From the cell containing the given text, extract its center point as [X, Y] coordinate. 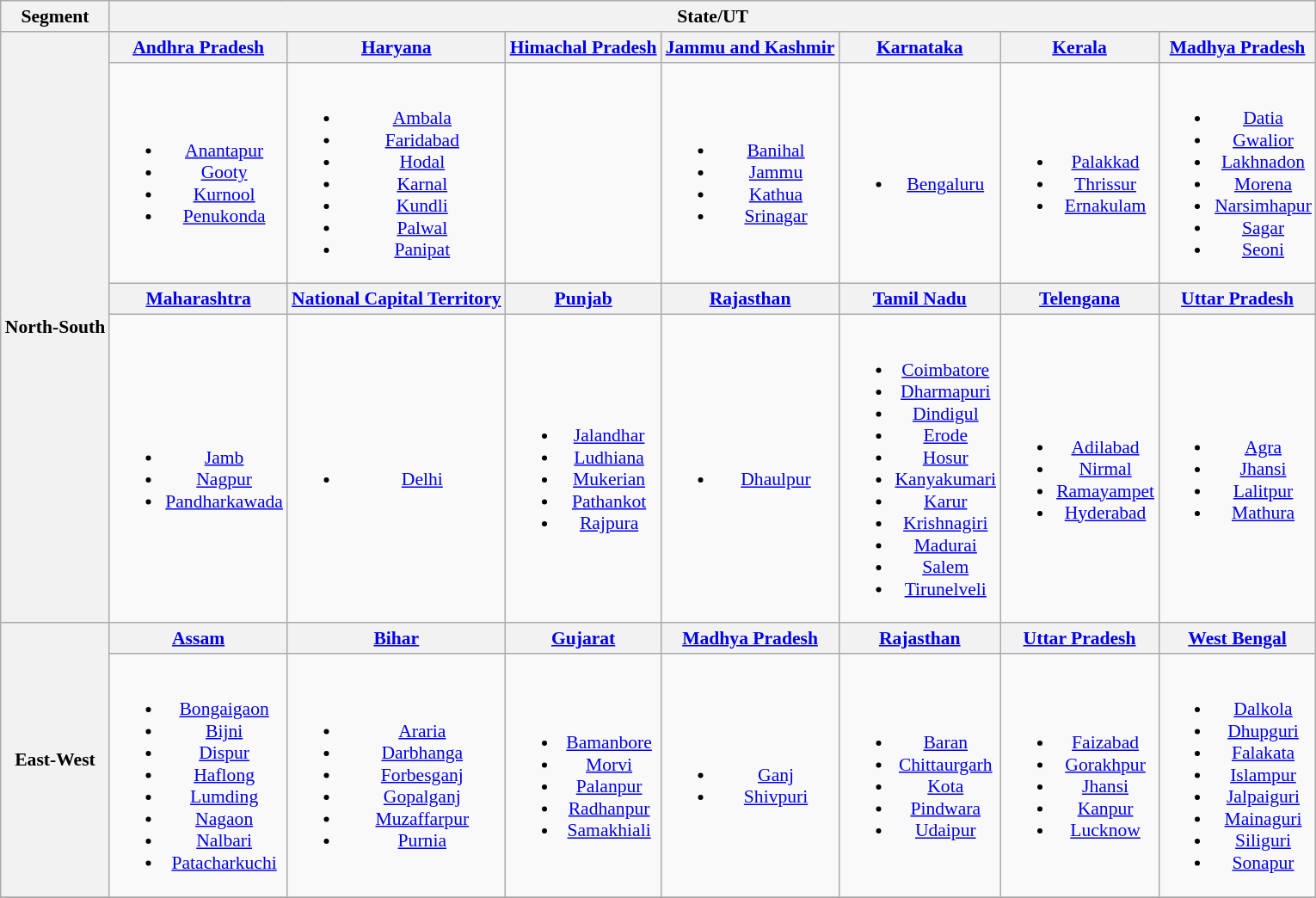
Segment [55, 16]
CoimbatoreDharmapuriDindigulErodeHosurKanyakumariKarurKrishnagiriMaduraiSalemTirunelveli [919, 468]
Bihar [397, 639]
State/UT [712, 16]
Kerala [1079, 47]
FaizabadGorakhpurJhansiKanpurLucknow [1079, 776]
Andhra Pradesh [198, 47]
ArariaDarbhangaForbesganjGopalganjMuzaffarpurPurnia [397, 776]
AnantapurGootyKurnoolPenukonda [198, 172]
GanjShivpuri [750, 776]
BanihalJammuKathuaSrinagar [750, 172]
Telengana [1079, 299]
Karnataka [919, 47]
JambNagpurPandharkawada [198, 468]
East-West [55, 760]
West Bengal [1237, 639]
Tamil Nadu [919, 299]
DatiaGwaliorLakhnadonMorenaNarsimhapurSagarSeoni [1237, 172]
Punjab [583, 299]
BaranChittaurgarhKotaPindwaraUdaipur [919, 776]
Himachal Pradesh [583, 47]
PalakkadThrissurErnakulam [1079, 172]
Maharashtra [198, 299]
Assam [198, 639]
North-South [55, 328]
Dhaulpur [750, 468]
Jammu and Kashmir [750, 47]
AgraJhansiLalitpurMathura [1237, 468]
Bengaluru [919, 172]
Haryana [397, 47]
National Capital Territory [397, 299]
BamanboreMorviPalanpurRadhanpurSamakhiali [583, 776]
AdilabadNirmalRamayampetHyderabad [1079, 468]
Delhi [397, 468]
DalkolaDhupguriFalakataIslampurJalpaiguriMainaguriSiliguriSonapur [1237, 776]
JalandharLudhianaMukerianPathankotRajpura [583, 468]
Gujarat [583, 639]
AmbalaFaridabadHodalKarnalKundliPalwalPanipat [397, 172]
BongaigaonBijniDispurHaflongLumdingNagaonNalbariPatacharkuchi [198, 776]
